Extract the (x, y) coordinate from the center of the cell holding the provided text.  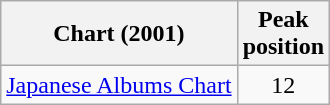
Japanese Albums Chart (119, 85)
Peakposition (283, 34)
12 (283, 85)
Chart (2001) (119, 34)
